Search for the cell housing the specified text and yield its (x, y) center coordinate. 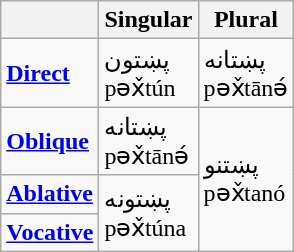
Direct (50, 73)
Ablative (50, 194)
پښتونهpəx̌túna (148, 213)
Singular (148, 20)
Plural (246, 20)
Oblique (50, 141)
Vocative (50, 232)
پښتونpəx̌tún (148, 73)
پښتنوpəx̌tanó (246, 179)
